Output the (x, y) coordinate of the center of the cell containing the given text.  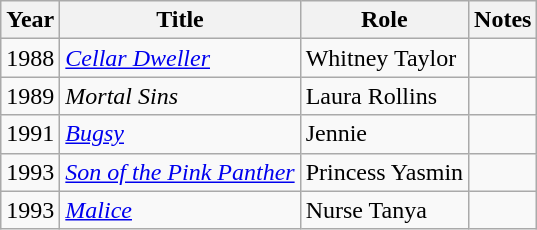
Malice (180, 210)
Jennie (384, 134)
Bugsy (180, 134)
Year (30, 20)
Notes (503, 20)
Laura Rollins (384, 96)
Son of the Pink Panther (180, 172)
1989 (30, 96)
Mortal Sins (180, 96)
Role (384, 20)
Nurse Tanya (384, 210)
Princess Yasmin (384, 172)
1988 (30, 58)
1991 (30, 134)
Whitney Taylor (384, 58)
Title (180, 20)
Cellar Dweller (180, 58)
